From the cell containing the given text, extract its center point as [x, y] coordinate. 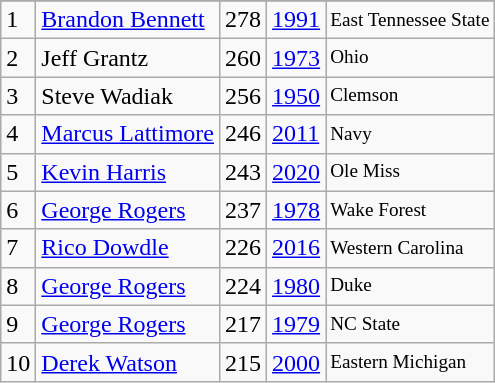
Marcus Lattimore [128, 134]
Rico Dowdle [128, 248]
217 [242, 324]
226 [242, 248]
Derek Watson [128, 362]
1 [18, 20]
260 [242, 58]
2011 [296, 134]
243 [242, 172]
1980 [296, 286]
4 [18, 134]
256 [242, 96]
Eastern Michigan [410, 362]
Steve Wadiak [128, 96]
1950 [296, 96]
9 [18, 324]
1978 [296, 210]
Jeff Grantz [128, 58]
1973 [296, 58]
East Tennessee State [410, 20]
2020 [296, 172]
7 [18, 248]
237 [242, 210]
Kevin Harris [128, 172]
1979 [296, 324]
2 [18, 58]
Wake Forest [410, 210]
Ole Miss [410, 172]
Ohio [410, 58]
3 [18, 96]
224 [242, 286]
2000 [296, 362]
1991 [296, 20]
Clemson [410, 96]
6 [18, 210]
5 [18, 172]
10 [18, 362]
278 [242, 20]
Navy [410, 134]
Western Carolina [410, 248]
Brandon Bennett [128, 20]
NC State [410, 324]
215 [242, 362]
246 [242, 134]
Duke [410, 286]
8 [18, 286]
2016 [296, 248]
